Detect which cell encompasses the target text, then output its [x, y] center coordinate. 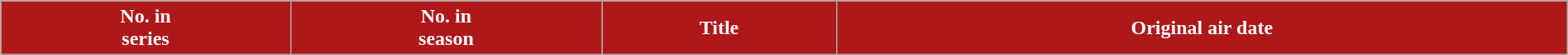
Original air date [1202, 28]
Title [719, 28]
No. inseason [446, 28]
No. inseries [146, 28]
